Return the (X, Y) coordinate for the center point of the cell that contains the specified text.  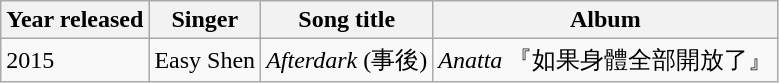
2015 (75, 60)
Album (606, 20)
Easy Shen (205, 60)
Singer (205, 20)
Song title (347, 20)
Afterdark (事後) (347, 60)
Anatta 『如果身體全部開放了』 (606, 60)
Year released (75, 20)
